Capture the cell that displays the provided text and extract its (x, y) central coordinate. 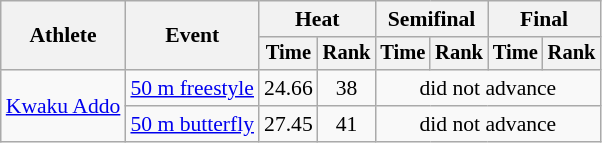
Athlete (64, 36)
38 (347, 88)
Final (544, 19)
50 m butterfly (192, 124)
Heat (317, 19)
27.45 (288, 124)
41 (347, 124)
24.66 (288, 88)
50 m freestyle (192, 88)
Event (192, 36)
Kwaku Addo (64, 106)
Semifinal (431, 19)
